Identify which cell holds the provided text, then report its [X, Y] central coordinate. 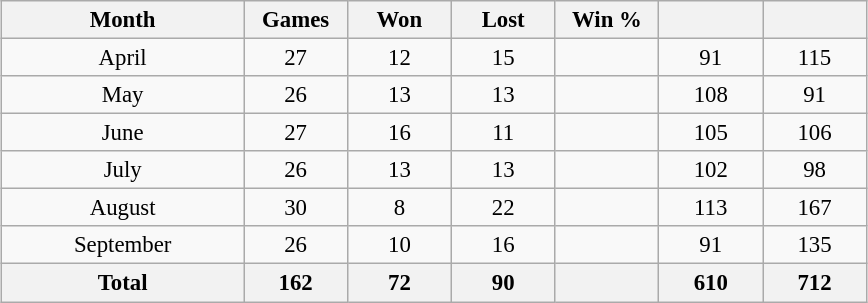
72 [399, 283]
Month [123, 20]
8 [399, 208]
May [123, 95]
September [123, 245]
Win % [607, 20]
Lost [503, 20]
Games [296, 20]
15 [503, 57]
11 [503, 133]
July [123, 170]
162 [296, 283]
135 [815, 245]
102 [711, 170]
22 [503, 208]
12 [399, 57]
115 [815, 57]
August [123, 208]
Total [123, 283]
167 [815, 208]
Won [399, 20]
113 [711, 208]
30 [296, 208]
June [123, 133]
105 [711, 133]
90 [503, 283]
610 [711, 283]
712 [815, 283]
10 [399, 245]
106 [815, 133]
108 [711, 95]
April [123, 57]
98 [815, 170]
